Identify which cell holds the provided text, then report its (x, y) central coordinate. 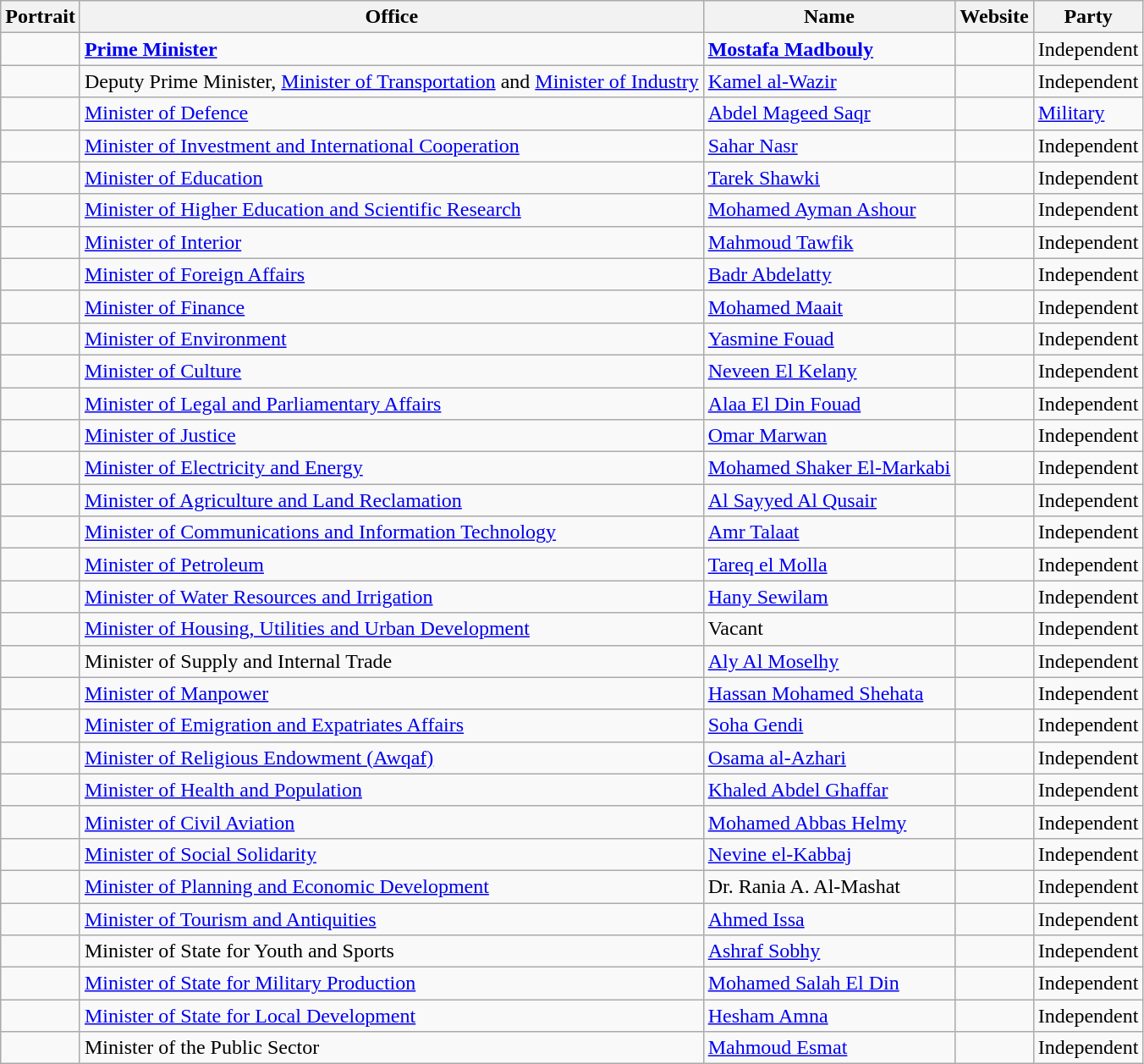
Minister of Legal and Parliamentary Affairs (391, 404)
Minister of Culture (391, 371)
Minister of Finance (391, 306)
Minister of Petroleum (391, 565)
Soha Gendi (829, 725)
Minister of Investment and International Cooperation (391, 146)
Minister of State for Military Production (391, 984)
Minister of Civil Aviation (391, 822)
Office (391, 17)
Aly Al Moselhy (829, 661)
Hassan Mohamed Shehata (829, 693)
Minister of State for Youth and Sports (391, 951)
Khaled Abdel Ghaffar (829, 790)
Deputy Prime Minister, Minister of Transportation and Minister of Industry (391, 81)
Al Sayyed Al Qusair (829, 500)
Portrait (41, 17)
Minister of Housing, Utilities and Urban Development (391, 629)
Tareq el Molla (829, 565)
Minister of State for Local Development (391, 1016)
Vacant (829, 629)
Party (1088, 17)
Kamel al-Wazir (829, 81)
Mahmoud Esmat (829, 1048)
Amr Talaat (829, 532)
Minister of Interior (391, 242)
Mohamed Shaker El-Markabi (829, 468)
Osama al-Azhari (829, 758)
Minister of Social Solidarity (391, 854)
Sahar Nasr (829, 146)
Minister of Foreign Affairs (391, 274)
Ashraf Sobhy (829, 951)
Mohamed Ayman Ashour (829, 210)
Tarek Shawki (829, 178)
Minister of Religious Endowment (Awqaf) (391, 758)
Website (994, 17)
Omar Marwan (829, 436)
Minister of the Public Sector (391, 1048)
Ahmed Issa (829, 918)
Name (829, 17)
Mohamed Salah El Din (829, 984)
Military (1088, 113)
Minister of Planning and Economic Development (391, 886)
Neveen El Kelany (829, 371)
Minister of Emigration and Expatriates Affairs (391, 725)
Minister of Agriculture and Land Reclamation (391, 500)
Minister of Manpower (391, 693)
Alaa El Din Fouad (829, 404)
Minister of Environment (391, 339)
Minister of Education (391, 178)
Mostafa Madbouly (829, 49)
Mohamed Maait (829, 306)
Mahmoud Tawfik (829, 242)
Minister of Justice (391, 436)
Minister of Water Resources and Irrigation (391, 597)
Hany Sewilam (829, 597)
Mohamed Abbas Helmy (829, 822)
Badr Abdelatty (829, 274)
Minister of Tourism and Antiquities (391, 918)
Dr. Rania A. Al-Mashat (829, 886)
Minister of Supply and Internal Trade (391, 661)
Minister of Defence (391, 113)
Minister of Electricity and Energy (391, 468)
Yasmine Fouad (829, 339)
Prime Minister (391, 49)
Minister of Health and Population (391, 790)
Abdel Mageed Saqr (829, 113)
Minister of Higher Education and Scientific Research (391, 210)
Nevine el-Kabbaj (829, 854)
Hesham Amna (829, 1016)
Minister of Communications and Information Technology (391, 532)
